Capture the cell that displays the provided text and extract its [x, y] central coordinate. 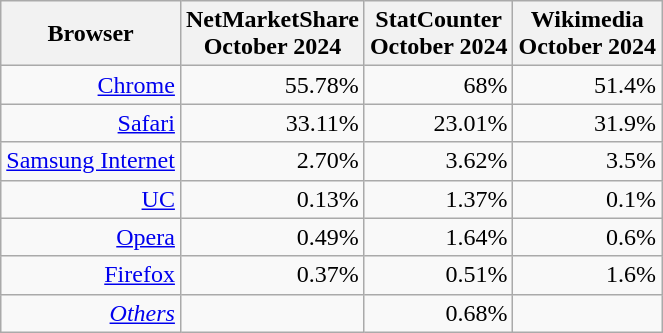
0.51% [438, 275]
0.1% [588, 199]
0.68% [438, 313]
Chrome [91, 85]
NetMarketShareOctober 2024 [272, 34]
Opera [91, 237]
StatCounterOctober 2024 [438, 34]
55.78% [272, 85]
Firefox [91, 275]
2.70% [272, 161]
23.01% [438, 123]
Samsung Internet [91, 161]
51.4% [588, 85]
33.11% [272, 123]
0.6% [588, 237]
WikimediaOctober 2024 [588, 34]
31.9% [588, 123]
1.64% [438, 237]
0.37% [272, 275]
68% [438, 85]
3.62% [438, 161]
3.5% [588, 161]
1.37% [438, 199]
0.49% [272, 237]
Others [91, 313]
1.6% [588, 275]
0.13% [272, 199]
Safari [91, 123]
Browser [91, 34]
UC [91, 199]
